Scan for the cell matching the given text and deliver its (X, Y) coordinate at center. 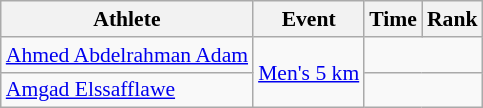
Rank (452, 19)
Athlete (127, 19)
Amgad Elssafflawe (127, 90)
Event (308, 19)
Ahmed Abdelrahman Adam (127, 55)
Men's 5 km (308, 72)
Time (393, 19)
